Find where the given text appears and provide that cell's center as (X, Y) coordinate. 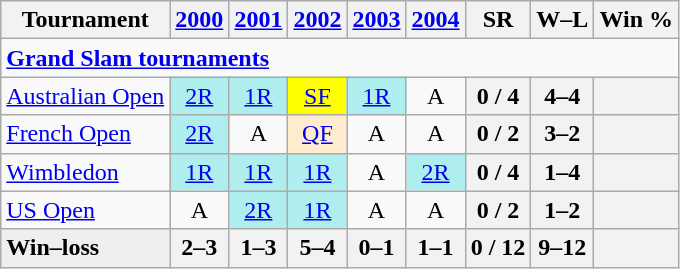
Win–loss (86, 248)
2003 (376, 20)
2004 (436, 20)
Tournament (86, 20)
W–L (562, 20)
1–4 (562, 172)
3–2 (562, 134)
2002 (318, 20)
Grand Slam tournaments (340, 58)
1–2 (562, 210)
2–3 (200, 248)
2000 (200, 20)
QF (318, 134)
1–3 (258, 248)
Wimbledon (86, 172)
2001 (258, 20)
4–4 (562, 96)
0 / 12 (498, 248)
5–4 (318, 248)
SR (498, 20)
Win % (636, 20)
9–12 (562, 248)
SF (318, 96)
1–1 (436, 248)
US Open (86, 210)
Australian Open (86, 96)
French Open (86, 134)
0–1 (376, 248)
